Return [x, y] of the center of cell containing provided text 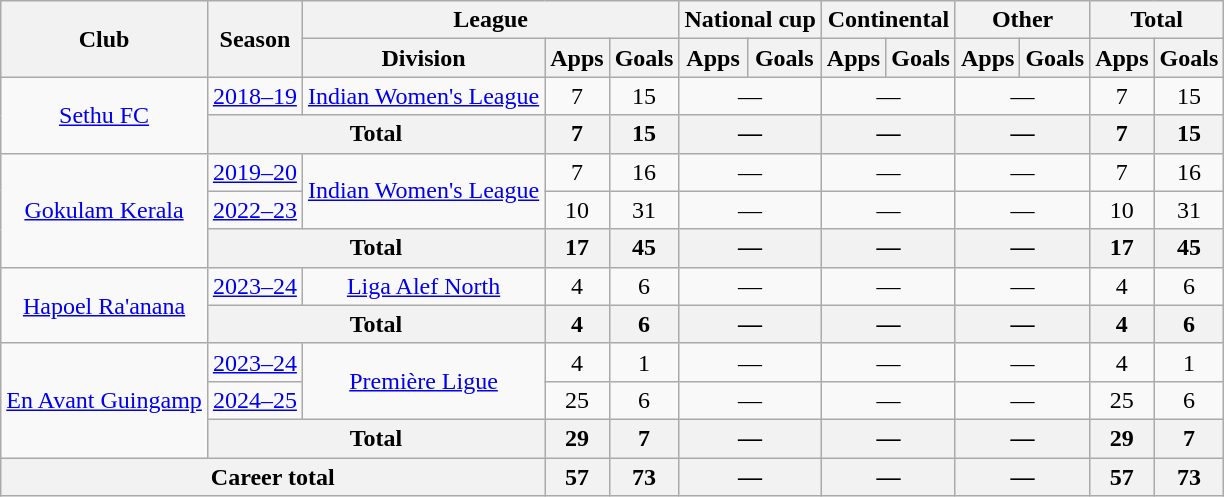
Sethu FC [104, 115]
En Avant Guingamp [104, 400]
Club [104, 39]
League [490, 20]
2024–25 [254, 400]
2018–19 [254, 96]
2019–20 [254, 172]
Career total [273, 477]
Continental [888, 20]
Hapoel Ra'anana [104, 305]
Première Ligue [423, 381]
National cup [750, 20]
Division [423, 58]
Other [1022, 20]
Liga Alef North [423, 286]
2022–23 [254, 210]
Season [254, 39]
Gokulam Kerala [104, 210]
